Identify which cell holds the provided text, then report its [x, y] central coordinate. 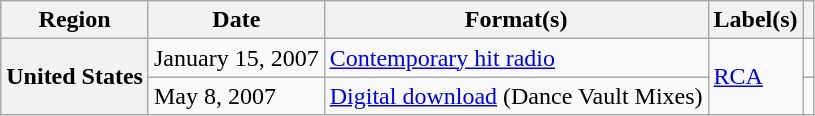
Format(s) [516, 20]
January 15, 2007 [236, 58]
Date [236, 20]
May 8, 2007 [236, 96]
Label(s) [756, 20]
Digital download (Dance Vault Mixes) [516, 96]
United States [75, 77]
Contemporary hit radio [516, 58]
Region [75, 20]
RCA [756, 77]
